Return the (X, Y) coordinate for the center point of the cell that contains the specified text.  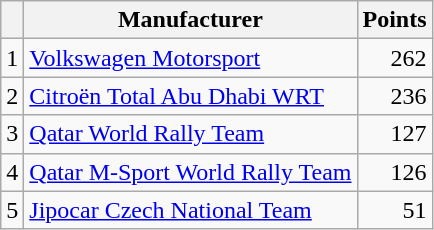
3 (12, 134)
2 (12, 96)
Citroën Total Abu Dhabi WRT (190, 96)
126 (394, 172)
262 (394, 58)
1 (12, 58)
4 (12, 172)
Qatar World Rally Team (190, 134)
Manufacturer (190, 20)
Volkswagen Motorsport (190, 58)
127 (394, 134)
Jipocar Czech National Team (190, 210)
Points (394, 20)
5 (12, 210)
Qatar M-Sport World Rally Team (190, 172)
51 (394, 210)
236 (394, 96)
